Detect which cell encompasses the target text, then output its [X, Y] center coordinate. 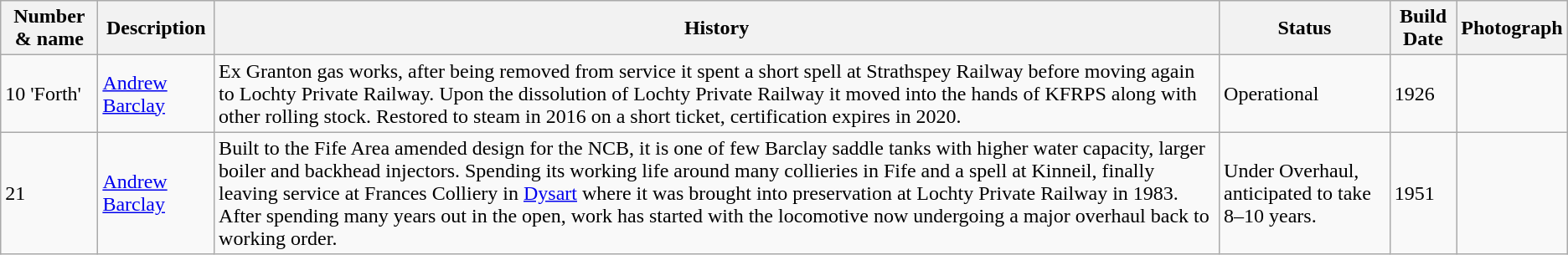
Status [1305, 28]
1926 [1422, 94]
21 [49, 193]
10 'Forth' [49, 94]
Description [156, 28]
Under Overhaul, anticipated to take 8–10 years. [1305, 193]
Build Date [1422, 28]
Number & name [49, 28]
Photograph [1512, 28]
1951 [1422, 193]
Operational [1305, 94]
History [717, 28]
